Determine the [x, y] coordinate at the center of the cell enclosing the given text.  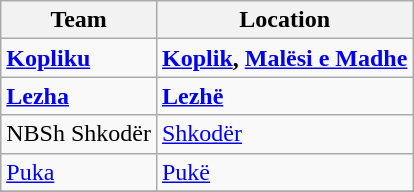
Location [284, 20]
Lezhë [284, 96]
Kopliku [79, 58]
Koplik, Malësi e Madhe [284, 58]
Shkodër [284, 134]
NBSh Shkodër [79, 134]
Team [79, 20]
Pukë [284, 172]
Lezha [79, 96]
Puka [79, 172]
